Pinpoint the cell where the given text exists, returning its (X, Y) midpoint coordinate. 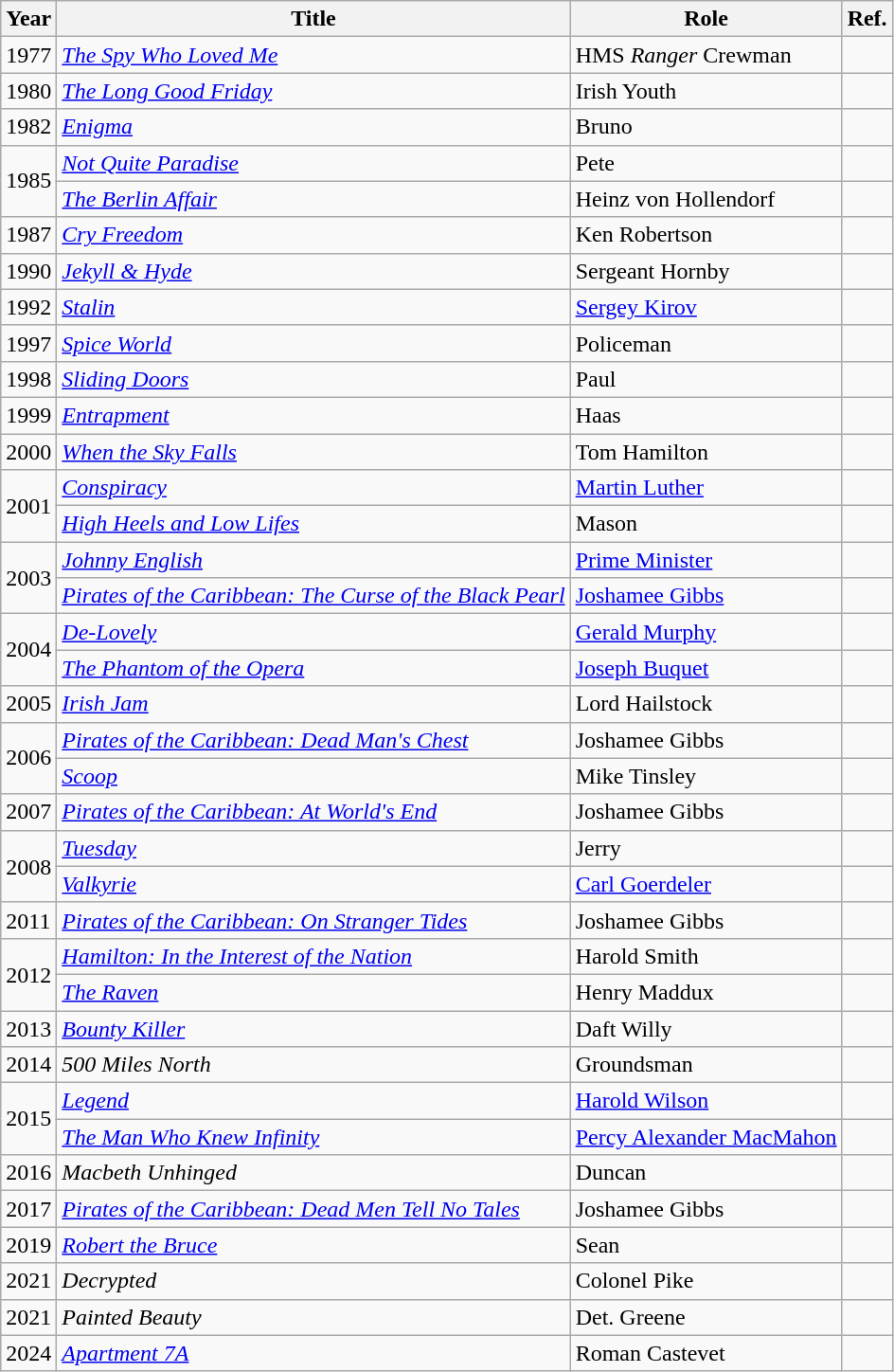
When the Sky Falls (313, 452)
2024 (28, 1353)
2004 (28, 650)
1992 (28, 307)
Year (28, 19)
1980 (28, 91)
Legend (313, 1101)
Percy Alexander MacMahon (706, 1137)
Duncan (706, 1173)
Entrapment (313, 415)
2005 (28, 704)
The Phantom of the Opera (313, 668)
2015 (28, 1119)
Pirates of the Caribbean: Dead Man's Chest (313, 740)
Harold Smith (706, 956)
2014 (28, 1065)
1990 (28, 271)
Jekyll & Hyde (313, 271)
1997 (28, 343)
Ken Robertson (706, 235)
Scoop (313, 776)
Jerry (706, 848)
Robert the Bruce (313, 1245)
Stalin (313, 307)
Joseph Buquet (706, 668)
Pirates of the Caribbean: At World's End (313, 812)
2006 (28, 758)
1977 (28, 55)
Paul (706, 379)
Pirates of the Caribbean: The Curse of the Black Pearl (313, 596)
2019 (28, 1245)
Martin Luther (706, 488)
2003 (28, 578)
Apartment 7A (313, 1353)
2000 (28, 452)
Colonel Pike (706, 1281)
Hamilton: In the Interest of the Nation (313, 956)
Gerald Murphy (706, 632)
Sergeant Hornby (706, 271)
500 Miles North (313, 1065)
The Man Who Knew Infinity (313, 1137)
Johnny English (313, 560)
Pirates of the Caribbean: On Stranger Tides (313, 920)
Spice World (313, 343)
Haas (706, 415)
2008 (28, 866)
High Heels and Low Lifes (313, 524)
Sergey Kirov (706, 307)
Bruno (706, 127)
The Spy Who Loved Me (313, 55)
HMS Ranger Crewman (706, 55)
Lord Hailstock (706, 704)
1985 (28, 181)
2001 (28, 506)
Sean (706, 1245)
1987 (28, 235)
Roman Castevet (706, 1353)
De-Lovely (313, 632)
Heinz von Hollendorf (706, 199)
Tom Hamilton (706, 452)
1999 (28, 415)
2016 (28, 1173)
Tuesday (313, 848)
2012 (28, 974)
Irish Jam (313, 704)
Groundsman (706, 1065)
Sliding Doors (313, 379)
Painted Beauty (313, 1317)
The Long Good Friday (313, 91)
Henry Maddux (706, 992)
Pirates of the Caribbean: Dead Men Tell No Tales (313, 1209)
2013 (28, 1028)
The Berlin Affair (313, 199)
Pete (706, 163)
Prime Minister (706, 560)
Role (706, 19)
2007 (28, 812)
2011 (28, 920)
Valkyrie (313, 884)
Bounty Killer (313, 1028)
The Raven (313, 992)
Mike Tinsley (706, 776)
Harold Wilson (706, 1101)
Enigma (313, 127)
Daft Willy (706, 1028)
Ref. (867, 19)
Policeman (706, 343)
2017 (28, 1209)
Macbeth Unhinged (313, 1173)
Not Quite Paradise (313, 163)
Decrypted (313, 1281)
Irish Youth (706, 91)
Carl Goerdeler (706, 884)
Title (313, 19)
1982 (28, 127)
Det. Greene (706, 1317)
Conspiracy (313, 488)
Mason (706, 524)
Cry Freedom (313, 235)
1998 (28, 379)
